From the cell containing the given text, extract its center point as [x, y] coordinate. 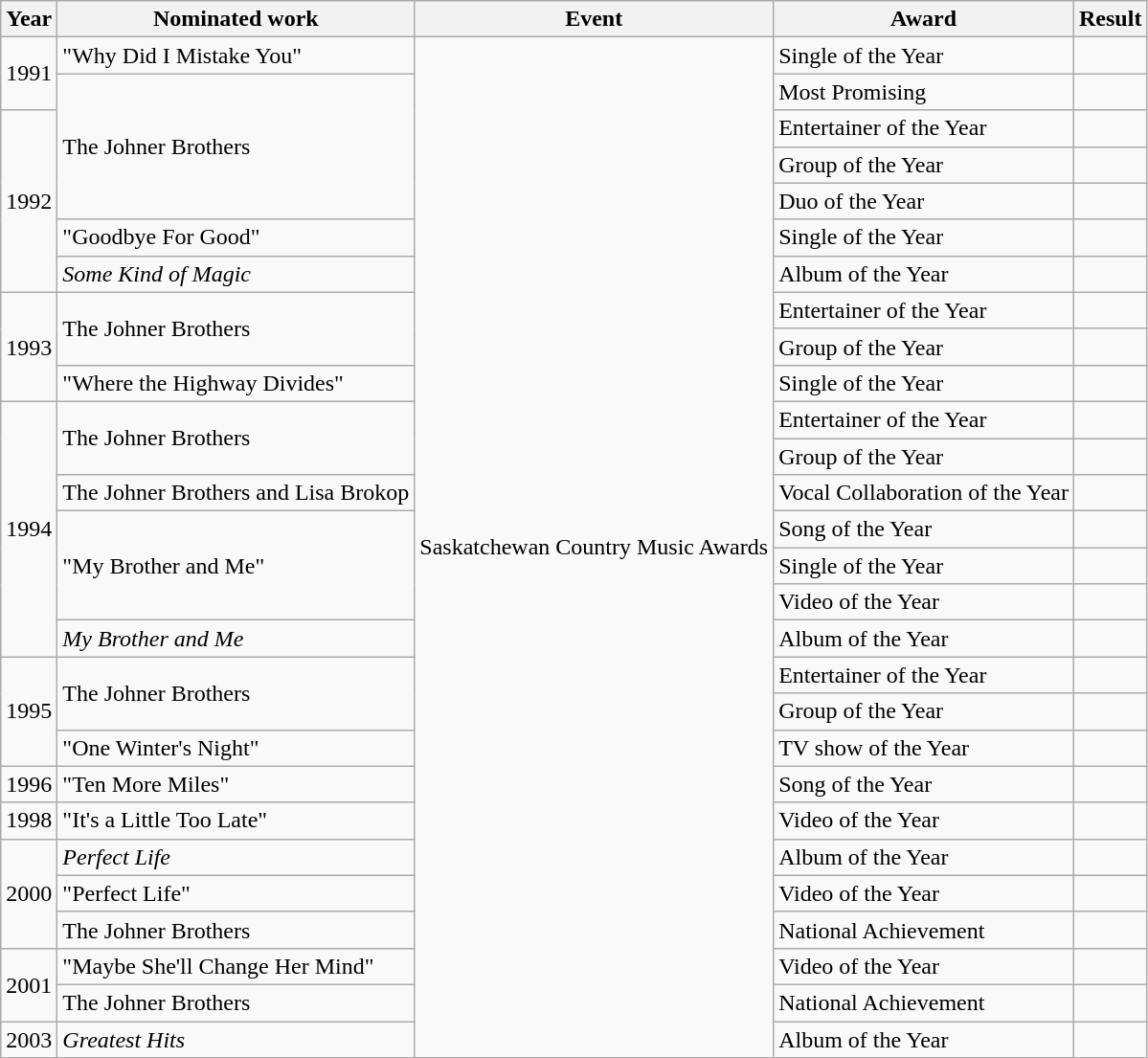
"Where the Highway Divides" [236, 383]
Vocal Collaboration of the Year [924, 493]
Some Kind of Magic [236, 274]
Saskatchewan Country Music Awards [594, 548]
1994 [29, 529]
Award [924, 19]
"Ten More Miles" [236, 784]
1995 [29, 711]
2000 [29, 893]
"One Winter's Night" [236, 748]
1998 [29, 821]
1992 [29, 201]
"Maybe She'll Change Her Mind" [236, 966]
Result [1111, 19]
Nominated work [236, 19]
2003 [29, 1039]
Greatest Hits [236, 1039]
1991 [29, 74]
Event [594, 19]
The Johner Brothers and Lisa Brokop [236, 493]
My Brother and Me [236, 639]
"It's a Little Too Late" [236, 821]
"Why Did I Mistake You" [236, 56]
Perfect Life [236, 857]
Duo of the Year [924, 201]
1993 [29, 347]
Year [29, 19]
TV show of the Year [924, 748]
Most Promising [924, 92]
2001 [29, 984]
"My Brother and Me" [236, 566]
"Goodbye For Good" [236, 237]
"Perfect Life" [236, 893]
1996 [29, 784]
